Output the [x, y] coordinate of the center of the cell containing the given text.  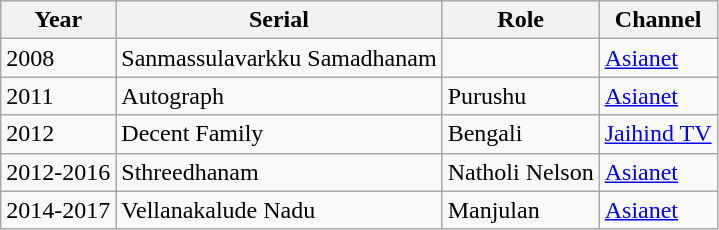
Purushu [520, 96]
2014-2017 [58, 210]
2008 [58, 58]
Sthreedhanam [279, 172]
2012-2016 [58, 172]
Bengali [520, 134]
Channel [658, 20]
Autograph [279, 96]
2011 [58, 96]
2012 [58, 134]
Natholi Nelson [520, 172]
Manjulan [520, 210]
Serial [279, 20]
Year [58, 20]
Decent Family [279, 134]
Sanmassulavarkku Samadhanam [279, 58]
Vellanakalude Nadu [279, 210]
Jaihind TV [658, 134]
Role [520, 20]
